Capture the cell that displays the provided text and extract its (x, y) central coordinate. 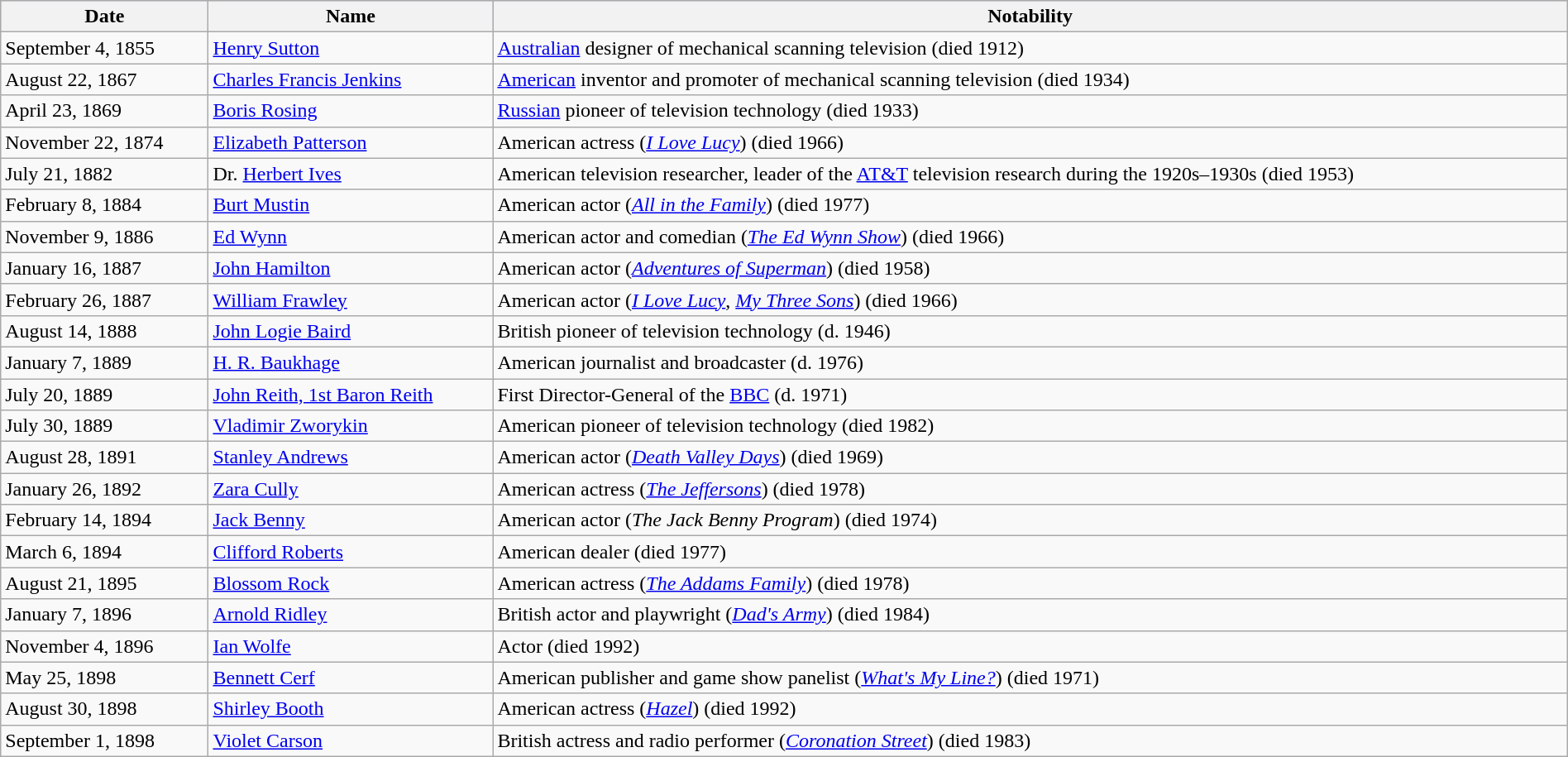
February 8, 1884 (104, 205)
Russian pioneer of television technology (died 1933) (1030, 111)
February 26, 1887 (104, 299)
John Logie Baird (351, 331)
April 23, 1869 (104, 111)
July 21, 1882 (104, 174)
May 25, 1898 (104, 678)
American dealer (died 1977) (1030, 552)
William Frawley (351, 299)
Bennett Cerf (351, 678)
American actress (I Love Lucy) (died 1966) (1030, 142)
January 26, 1892 (104, 489)
August 30, 1898 (104, 709)
Date (104, 17)
Actor (died 1992) (1030, 646)
November 22, 1874 (104, 142)
American actor (Death Valley Days) (died 1969) (1030, 458)
Arnold Ridley (351, 615)
July 20, 1889 (104, 395)
Clifford Roberts (351, 552)
Australian designer of mechanical scanning television (died 1912) (1030, 48)
August 14, 1888 (104, 331)
November 9, 1886 (104, 237)
August 22, 1867 (104, 79)
Stanley Andrews (351, 458)
Violet Carson (351, 740)
August 28, 1891 (104, 458)
American television researcher, leader of the AT&T television research during the 1920s–1930s (died 1953) (1030, 174)
September 1, 1898 (104, 740)
Boris Rosing (351, 111)
American actor and comedian (The Ed Wynn Show) (died 1966) (1030, 237)
Vladimir Zworykin (351, 426)
March 6, 1894 (104, 552)
American actor (I Love Lucy, My Three Sons) (died 1966) (1030, 299)
Notability (1030, 17)
John Reith, 1st Baron Reith (351, 395)
American pioneer of television technology (died 1982) (1030, 426)
Ed Wynn (351, 237)
American actress (The Jeffersons) (died 1978) (1030, 489)
Ian Wolfe (351, 646)
November 4, 1896 (104, 646)
Zara Cully (351, 489)
British pioneer of television technology (d. 1946) (1030, 331)
John Hamilton (351, 268)
American publisher and game show panelist (What's My Line?) (died 1971) (1030, 678)
September 4, 1855 (104, 48)
Jack Benny (351, 520)
August 21, 1895 (104, 583)
January 7, 1889 (104, 362)
Elizabeth Patterson (351, 142)
Shirley Booth (351, 709)
American actress (Hazel) (died 1992) (1030, 709)
January 7, 1896 (104, 615)
American inventor and promoter of mechanical scanning television (died 1934) (1030, 79)
American actor (The Jack Benny Program) (died 1974) (1030, 520)
Blossom Rock (351, 583)
British actor and playwright (Dad's Army) (died 1984) (1030, 615)
July 30, 1889 (104, 426)
January 16, 1887 (104, 268)
Dr. Herbert Ives (351, 174)
American actor (All in the Family) (died 1977) (1030, 205)
H. R. Baukhage (351, 362)
February 14, 1894 (104, 520)
First Director-General of the BBC (d. 1971) (1030, 395)
Burt Mustin (351, 205)
Henry Sutton (351, 48)
American actor (Adventures of Superman) (died 1958) (1030, 268)
American actress (The Addams Family) (died 1978) (1030, 583)
Charles Francis Jenkins (351, 79)
American journalist and broadcaster (d. 1976) (1030, 362)
Name (351, 17)
British actress and radio performer (Coronation Street) (died 1983) (1030, 740)
